Scan for the cell matching the given text and deliver its (X, Y) coordinate at center. 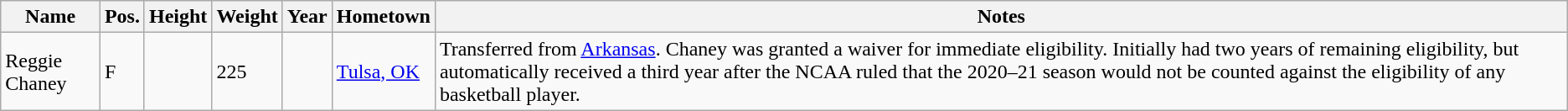
Tulsa, OK (384, 71)
225 (247, 71)
F (122, 71)
Notes (1001, 17)
Weight (247, 17)
Year (307, 17)
Pos. (122, 17)
Hometown (384, 17)
Name (50, 17)
Height (178, 17)
Reggie Chaney (50, 71)
